Scan for the cell matching the given text and deliver its [X, Y] coordinate at center. 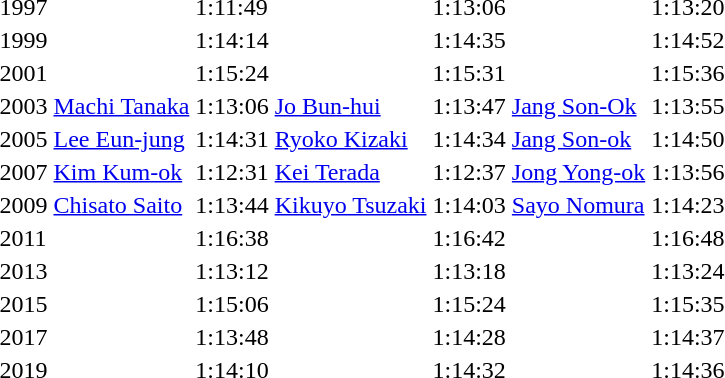
1:14:14 [232, 40]
1:15:31 [469, 73]
1:12:37 [469, 172]
Jong Yong-ok [578, 172]
Kikuyo Tsuzaki [350, 205]
1:13:12 [232, 271]
1:13:47 [469, 106]
Ryoko Kizaki [350, 139]
Jang Son-Ok [578, 106]
1:14:35 [469, 40]
1:13:06 [232, 106]
1:14:28 [469, 337]
1:14:34 [469, 139]
1:13:18 [469, 271]
1:13:44 [232, 205]
1:12:31 [232, 172]
Chisato Saito [122, 205]
Lee Eun-jung [122, 139]
1:16:38 [232, 238]
1:14:31 [232, 139]
Kim Kum-ok [122, 172]
1:15:06 [232, 304]
Jo Bun-hui [350, 106]
Sayo Nomura [578, 205]
1:13:48 [232, 337]
1:14:03 [469, 205]
Kei Terada [350, 172]
Machi Tanaka [122, 106]
Jang Son-ok [578, 139]
1:16:42 [469, 238]
